For the text-containing cell, return its midpoint in (X, Y) coordinate format. 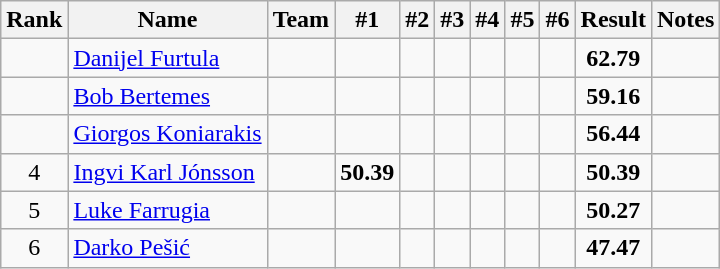
47.47 (613, 248)
Giorgos Koniarakis (168, 134)
Bob Bertemes (168, 96)
59.16 (613, 96)
Result (613, 20)
Team (301, 20)
56.44 (613, 134)
#2 (418, 20)
Name (168, 20)
Darko Pešić (168, 248)
#6 (558, 20)
Notes (685, 20)
Rank (34, 20)
#1 (368, 20)
#3 (452, 20)
Luke Farrugia (168, 210)
#5 (522, 20)
Danijel Furtula (168, 58)
5 (34, 210)
62.79 (613, 58)
Ingvi Karl Jónsson (168, 172)
6 (34, 248)
4 (34, 172)
50.27 (613, 210)
#4 (488, 20)
